From the cell containing the given text, extract its center point as [x, y] coordinate. 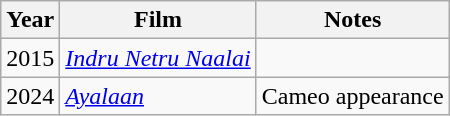
Cameo appearance [352, 96]
Notes [352, 20]
2024 [30, 96]
Indru Netru Naalai [158, 58]
Film [158, 20]
2015 [30, 58]
Ayalaan [158, 96]
Year [30, 20]
